From the cell containing the given text, extract its center point as (X, Y) coordinate. 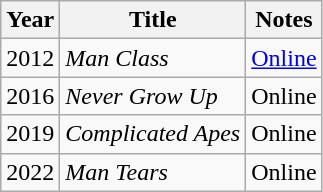
Complicated Apes (153, 134)
Notes (284, 20)
2012 (30, 58)
Never Grow Up (153, 96)
Man Class (153, 58)
Title (153, 20)
Man Tears (153, 172)
Year (30, 20)
2019 (30, 134)
2016 (30, 96)
2022 (30, 172)
